Scan for the cell matching the given text and deliver its [x, y] coordinate at center. 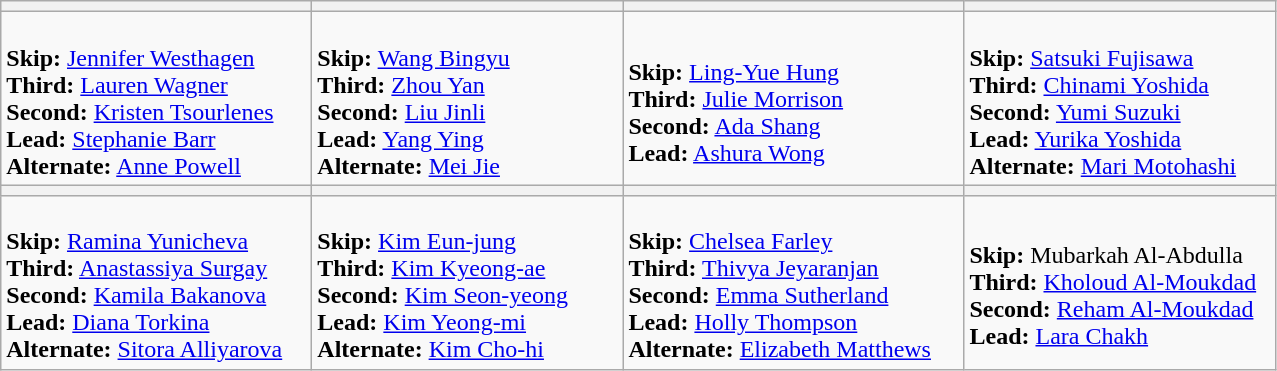
Skip: Mubarkah Al-Abdulla Third: Kholoud Al-Moukdad Second: Reham Al-Moukdad Lead: Lara Chakh [1120, 282]
Skip: Ramina Yunicheva Third: Anastassiya Surgay Second: Kamila Bakanova Lead: Diana Torkina Alternate: Sitora Alliyarova [156, 282]
Skip: Chelsea Farley Third: Thivya Jeyaranjan Second: Emma Sutherland Lead: Holly Thompson Alternate: Elizabeth Matthews [794, 282]
Skip: Kim Eun-jung Third: Kim Kyeong-ae Second: Kim Seon-yeong Lead: Kim Yeong-mi Alternate: Kim Cho-hi [468, 282]
Skip: Jennifer Westhagen Third: Lauren Wagner Second: Kristen Tsourlenes Lead: Stephanie Barr Alternate: Anne Powell [156, 98]
Skip: Satsuki Fujisawa Third: Chinami Yoshida Second: Yumi Suzuki Lead: Yurika Yoshida Alternate: Mari Motohashi [1120, 98]
Skip: Ling-Yue Hung Third: Julie Morrison Second: Ada Shang Lead: Ashura Wong [794, 98]
Skip: Wang Bingyu Third: Zhou Yan Second: Liu Jinli Lead: Yang Ying Alternate: Mei Jie [468, 98]
